Output the [x, y] coordinate of the center of the cell containing the given text.  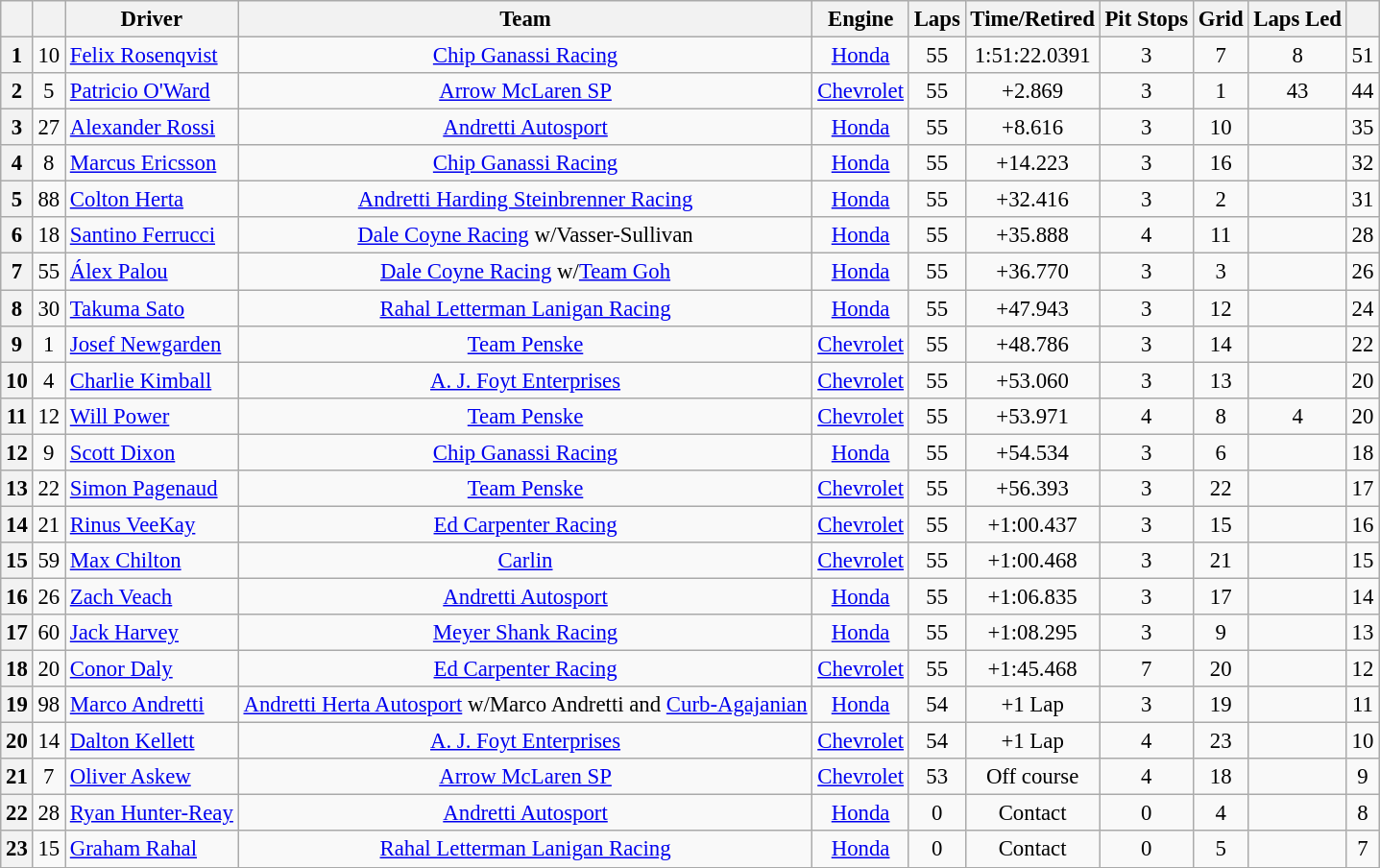
+2.869 [1032, 91]
53 [937, 777]
Dale Coyne Racing w/Team Goh [525, 272]
+1:08.295 [1032, 633]
27 [48, 128]
+53.060 [1032, 380]
32 [1362, 163]
Charlie Kimball [152, 380]
30 [48, 308]
Patricio O'Ward [152, 91]
35 [1362, 128]
Carlin [525, 561]
59 [48, 561]
Zach Veach [152, 596]
+1:00.437 [1032, 524]
Team [525, 19]
+1:45.468 [1032, 669]
Will Power [152, 416]
+48.786 [1032, 344]
Álex Palou [152, 272]
Grid [1220, 19]
Alexander Rossi [152, 128]
Felix Rosenqvist [152, 56]
Graham Rahal [152, 850]
+14.223 [1032, 163]
+1:00.468 [1032, 561]
+8.616 [1032, 128]
+32.416 [1032, 200]
Pit Stops [1147, 19]
Josef Newgarden [152, 344]
Laps Led [1297, 19]
Meyer Shank Racing [525, 633]
88 [48, 200]
+36.770 [1032, 272]
+35.888 [1032, 235]
Andretti Herta Autosport w/Marco Andretti and Curb-Agajanian [525, 705]
Ryan Hunter-Reay [152, 813]
Colton Herta [152, 200]
98 [48, 705]
Scott Dixon [152, 452]
Santino Ferrucci [152, 235]
+54.534 [1032, 452]
31 [1362, 200]
Jack Harvey [152, 633]
Driver [152, 19]
Laps [937, 19]
Conor Daly [152, 669]
Takuma Sato [152, 308]
Rinus VeeKay [152, 524]
60 [48, 633]
Dalton Kellett [152, 741]
44 [1362, 91]
Dale Coyne Racing w/Vasser-Sullivan [525, 235]
1:51:22.0391 [1032, 56]
24 [1362, 308]
Oliver Askew [152, 777]
Max Chilton [152, 561]
+56.393 [1032, 489]
Marco Andretti [152, 705]
Time/Retired [1032, 19]
Andretti Harding Steinbrenner Racing [525, 200]
Off course [1032, 777]
Marcus Ericsson [152, 163]
Simon Pagenaud [152, 489]
43 [1297, 91]
+1:06.835 [1032, 596]
51 [1362, 56]
+47.943 [1032, 308]
Engine [860, 19]
+53.971 [1032, 416]
